Output the (x, y) coordinate of the center of the cell containing the given text.  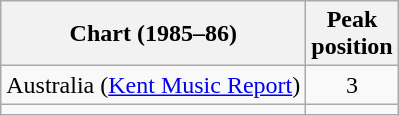
3 (352, 85)
Australia (Kent Music Report) (154, 85)
Peakposition (352, 34)
Chart (1985–86) (154, 34)
